Return [x, y] of the center of cell containing provided text 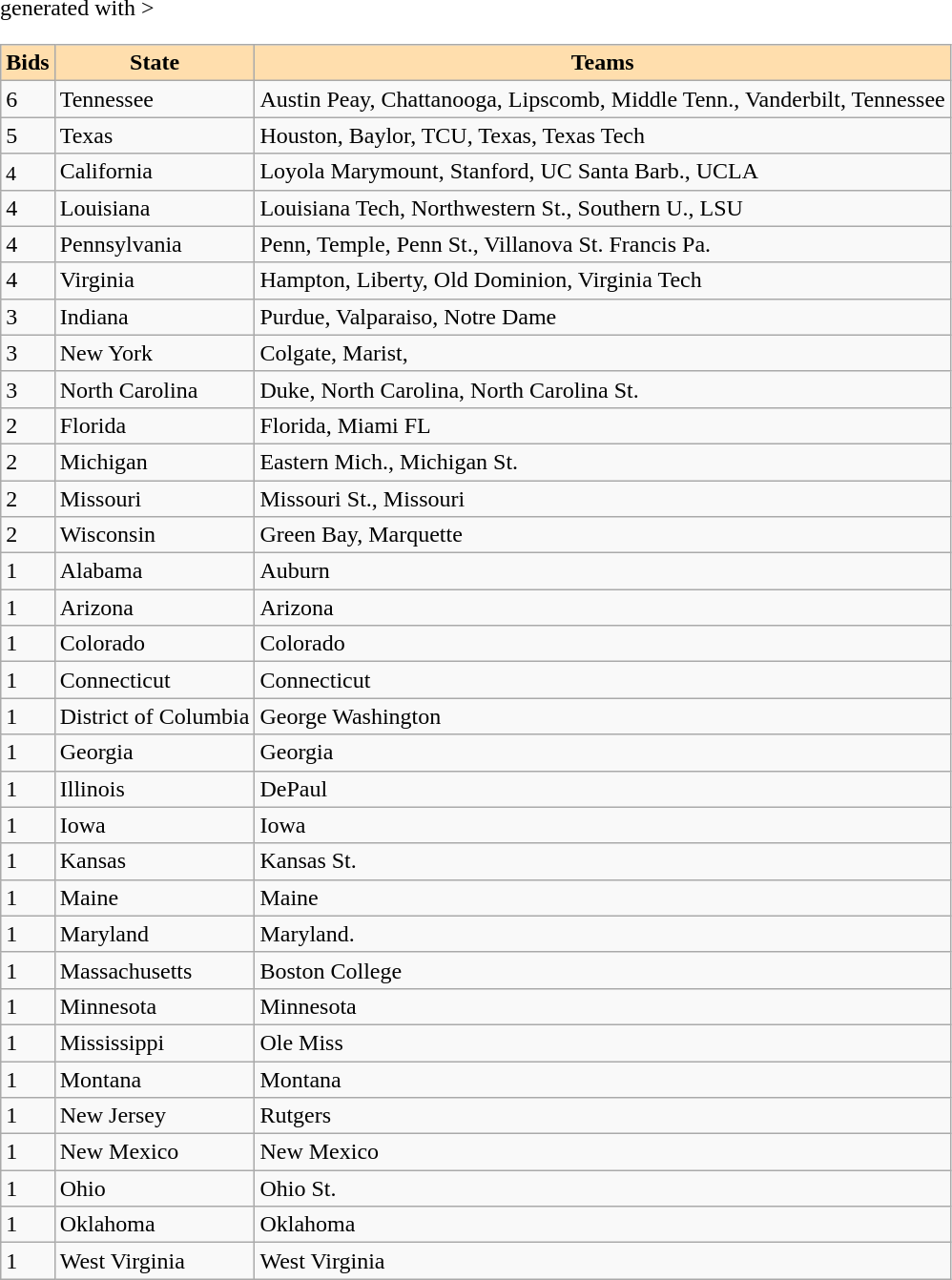
Massachusetts [155, 970]
Missouri St., Missouri [603, 499]
5 [28, 135]
District of Columbia [155, 716]
Indiana [155, 317]
Colgate, Marist, [603, 353]
Kansas St. [603, 861]
Florida, Miami FL [603, 425]
Penn, Temple, Penn St., Villanova St. Francis Pa. [603, 244]
Virginia [155, 280]
California [155, 172]
Boston College [603, 970]
Auburn [603, 571]
6 [28, 99]
Mississippi [155, 1043]
Ohio [155, 1188]
Louisiana Tech, Northwestern St., Southern U., LSU [603, 208]
Austin Peay, Chattanooga, Lipscomb, Middle Tenn., Vanderbilt, Tennessee [603, 99]
Duke, North Carolina, North Carolina St. [603, 389]
Houston, Baylor, TCU, Texas, Texas Tech [603, 135]
Michigan [155, 462]
Pennsylvania [155, 244]
New Jersey [155, 1116]
Eastern Mich., Michigan St. [603, 462]
Hampton, Liberty, Old Dominion, Virginia Tech [603, 280]
Louisiana [155, 208]
Green Bay, Marquette [603, 535]
Kansas [155, 861]
Teams [603, 63]
Maryland [155, 934]
George Washington [603, 716]
Ohio St. [603, 1188]
Ole Miss [603, 1043]
Purdue, Valparaiso, Notre Dame [603, 317]
Loyola Marymount, Stanford, UC Santa Barb., UCLA [603, 172]
New York [155, 353]
Alabama [155, 571]
Rutgers [603, 1116]
Texas [155, 135]
State [155, 63]
Missouri [155, 499]
Bids [28, 63]
Illinois [155, 789]
Wisconsin [155, 535]
North Carolina [155, 389]
DePaul [603, 789]
Tennessee [155, 99]
Maryland. [603, 934]
Florida [155, 425]
